From the cell containing the given text, extract its center point as [x, y] coordinate. 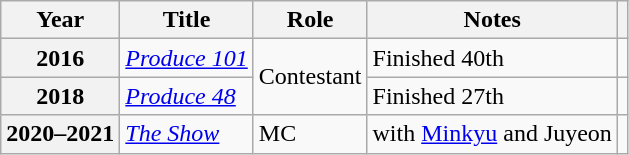
The Show [186, 134]
Finished 27th [492, 96]
MC [310, 134]
Year [60, 20]
Title [186, 20]
Role [310, 20]
Contestant [310, 77]
Notes [492, 20]
2018 [60, 96]
Produce 101 [186, 58]
Produce 48 [186, 96]
2016 [60, 58]
with Minkyu and Juyeon [492, 134]
2020–2021 [60, 134]
Finished 40th [492, 58]
